Provide the [X, Y] coordinate of the cell's center where the given text is located.  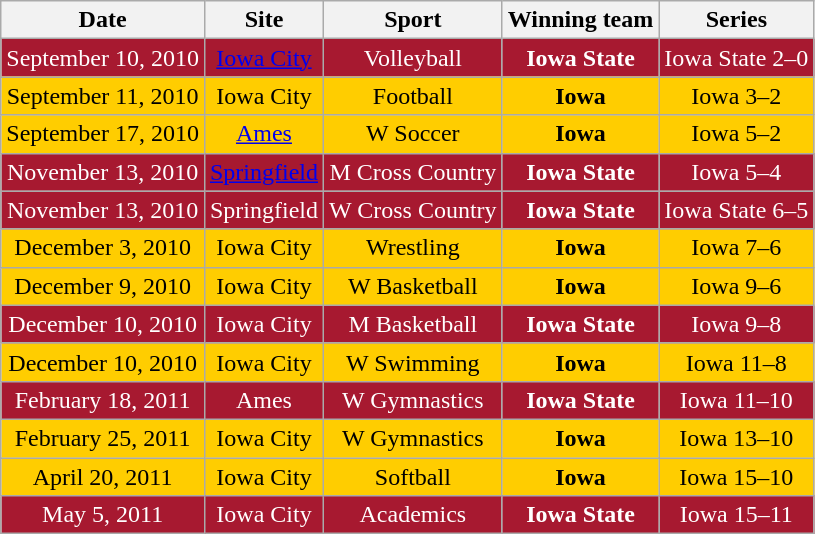
Iowa 3–2 [736, 96]
Iowa State 6–5 [736, 210]
Winning team [580, 20]
M Basketball [414, 324]
Iowa 11–10 [736, 400]
September 11, 2010 [103, 96]
Iowa State 2–0 [736, 58]
September 10, 2010 [103, 58]
April 20, 2011 [103, 477]
W Basketball [414, 286]
Softball [414, 477]
Iowa 15–11 [736, 515]
Football [414, 96]
W Cross Country [414, 210]
Sport [414, 20]
February 18, 2011 [103, 400]
Volleyball [414, 58]
May 5, 2011 [103, 515]
Iowa 9–8 [736, 324]
Iowa 7–6 [736, 248]
Wrestling [414, 248]
W Swimming [414, 362]
Series [736, 20]
Iowa 9–6 [736, 286]
Iowa 13–10 [736, 438]
W Soccer [414, 134]
Site [264, 20]
December 9, 2010 [103, 286]
December 3, 2010 [103, 248]
Iowa 5–4 [736, 172]
Iowa 11–8 [736, 362]
Date [103, 20]
Academics [414, 515]
September 17, 2010 [103, 134]
February 25, 2011 [103, 438]
Iowa 5–2 [736, 134]
M Cross Country [414, 172]
Iowa 15–10 [736, 477]
